Search for the cell housing the specified text and yield its [X, Y] center coordinate. 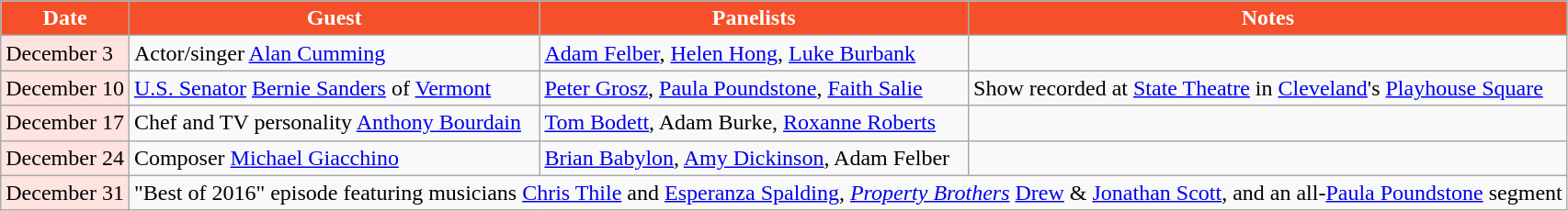
Notes [1268, 18]
December 31 [65, 193]
Guest [334, 18]
Brian Babylon, Amy Dickinson, Adam Felber [754, 158]
Panelists [754, 18]
Peter Grosz, Paula Poundstone, Faith Salie [754, 88]
Date [65, 18]
Adam Felber, Helen Hong, Luke Burbank [754, 53]
December 3 [65, 53]
December 24 [65, 158]
December 17 [65, 123]
Tom Bodett, Adam Burke, Roxanne Roberts [754, 123]
December 10 [65, 88]
Actor/singer Alan Cumming [334, 53]
U.S. Senator Bernie Sanders of Vermont [334, 88]
Show recorded at State Theatre in Cleveland's Playhouse Square [1268, 88]
Composer Michael Giacchino [334, 158]
Chef and TV personality Anthony Bourdain [334, 123]
